Provide the [X, Y] coordinate of the cell's center where the given text is located.  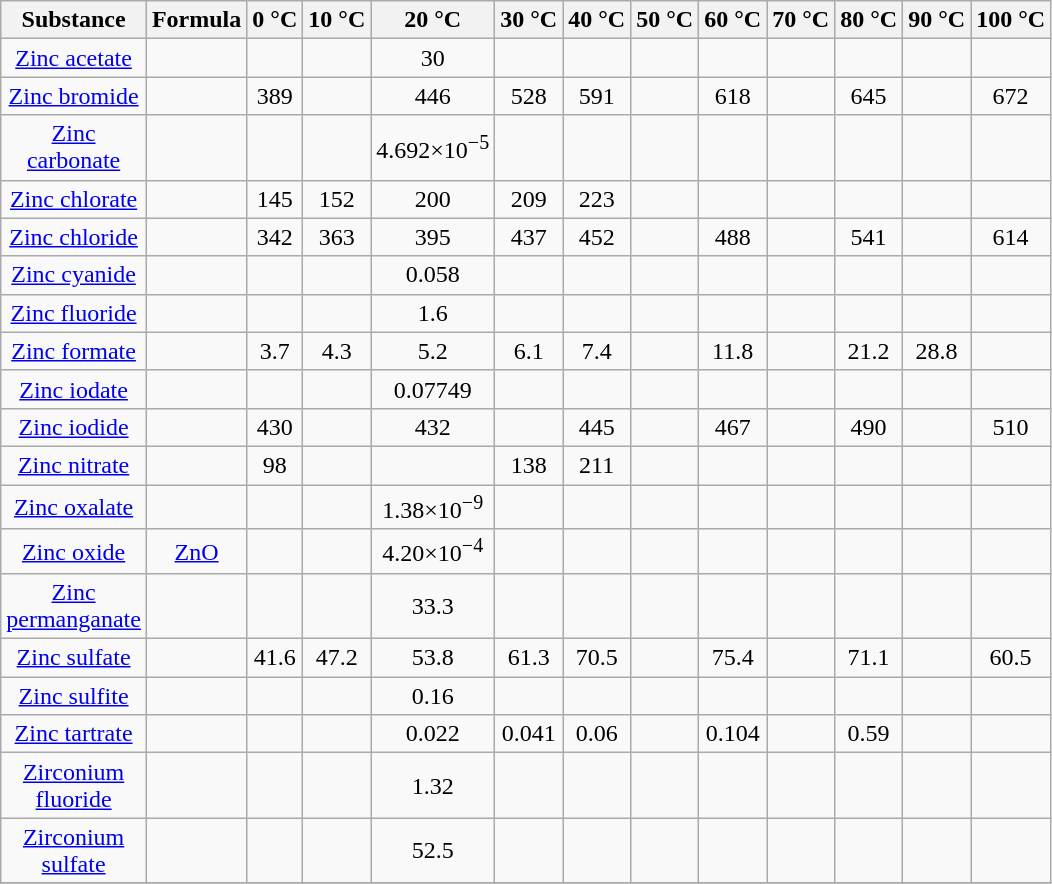
0.59 [869, 734]
Zinc carbonate [74, 148]
211 [597, 465]
4.692×10−5 [433, 148]
488 [733, 237]
Zinc fluoride [74, 313]
80 °C [869, 20]
200 [433, 199]
Zinc permanganate [74, 606]
47.2 [337, 658]
Zirconium fluoride [74, 786]
20 °C [433, 20]
432 [433, 427]
437 [529, 237]
6.1 [529, 351]
33.3 [433, 606]
21.2 [869, 351]
591 [597, 96]
52.5 [433, 850]
395 [433, 237]
53.8 [433, 658]
30 °C [529, 20]
61.3 [529, 658]
528 [529, 96]
40 °C [597, 20]
0.07749 [433, 389]
100 °C [1011, 20]
4.20×10−4 [433, 552]
618 [733, 96]
Zinc nitrate [74, 465]
Zinc chlorate [74, 199]
7.4 [597, 351]
430 [275, 427]
363 [337, 237]
Zinc oxide [74, 552]
541 [869, 237]
0.058 [433, 275]
Substance [74, 20]
Formula [196, 20]
145 [275, 199]
Zinc cyanide [74, 275]
41.6 [275, 658]
98 [275, 465]
1.32 [433, 786]
614 [1011, 237]
Zinc formate [74, 351]
0 °C [275, 20]
50 °C [665, 20]
60 °C [733, 20]
445 [597, 427]
223 [597, 199]
138 [529, 465]
71.1 [869, 658]
452 [597, 237]
4.3 [337, 351]
0.104 [733, 734]
Zirconium sulfate [74, 850]
90 °C [937, 20]
672 [1011, 96]
0.06 [597, 734]
ZnO [196, 552]
3.7 [275, 351]
510 [1011, 427]
446 [433, 96]
209 [529, 199]
60.5 [1011, 658]
75.4 [733, 658]
10 °C [337, 20]
Zinc iodate [74, 389]
Zinc oxalate [74, 506]
Zinc sulfate [74, 658]
11.8 [733, 351]
Zinc iodide [74, 427]
Zinc tartrate [74, 734]
0.16 [433, 696]
645 [869, 96]
Zinc bromide [74, 96]
28.8 [937, 351]
Zinc sulfite [74, 696]
Zinc chloride [74, 237]
467 [733, 427]
5.2 [433, 351]
Zinc acetate [74, 58]
389 [275, 96]
70.5 [597, 658]
342 [275, 237]
152 [337, 199]
0.022 [433, 734]
0.041 [529, 734]
70 °C [801, 20]
490 [869, 427]
1.38×10−9 [433, 506]
30 [433, 58]
1.6 [433, 313]
